From the cell containing the given text, extract its center point as (X, Y) coordinate. 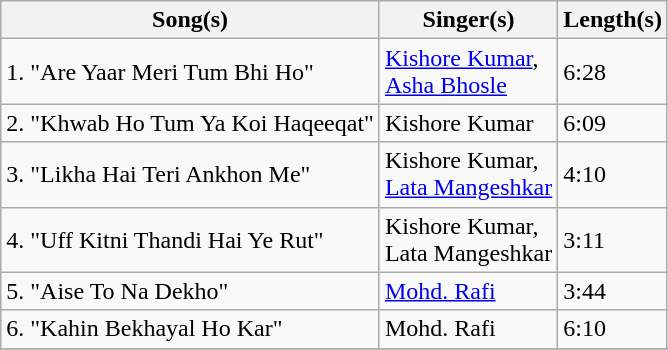
3. "Likha Hai Teri Ankhon Me" (190, 174)
1. "Are Yaar Meri Tum Bhi Ho" (190, 72)
6:10 (613, 329)
2. "Khwab Ho Tum Ya Koi Haqeeqat" (190, 123)
3:11 (613, 240)
6. "Kahin Bekhayal Ho Kar" (190, 329)
Kishore Kumar,Asha Bhosle (468, 72)
4:10 (613, 174)
Kishore Kumar (468, 123)
5. "Aise To Na Dekho" (190, 291)
4. "Uff Kitni Thandi Hai Ye Rut" (190, 240)
6:09 (613, 123)
6:28 (613, 72)
Length(s) (613, 20)
Singer(s) (468, 20)
3:44 (613, 291)
Song(s) (190, 20)
